For the text-containing cell, return its midpoint in [X, Y] coordinate format. 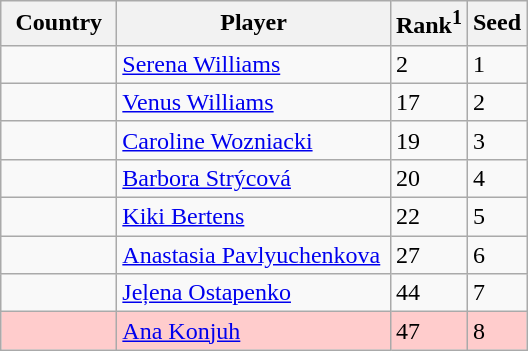
Venus Williams [254, 102]
4 [496, 178]
Anastasia Pavlyuchenkova [254, 255]
19 [428, 140]
Jeļena Ostapenko [254, 293]
3 [496, 140]
8 [496, 331]
Seed [496, 24]
5 [496, 217]
Barbora Strýcová [254, 178]
1 [496, 64]
47 [428, 331]
6 [496, 255]
Player [254, 24]
Caroline Wozniacki [254, 140]
44 [428, 293]
27 [428, 255]
Ana Konjuh [254, 331]
17 [428, 102]
Kiki Bertens [254, 217]
22 [428, 217]
Country [59, 24]
Rank1 [428, 24]
Serena Williams [254, 64]
7 [496, 293]
20 [428, 178]
